Output the (X, Y) coordinate of the center of the cell containing the given text.  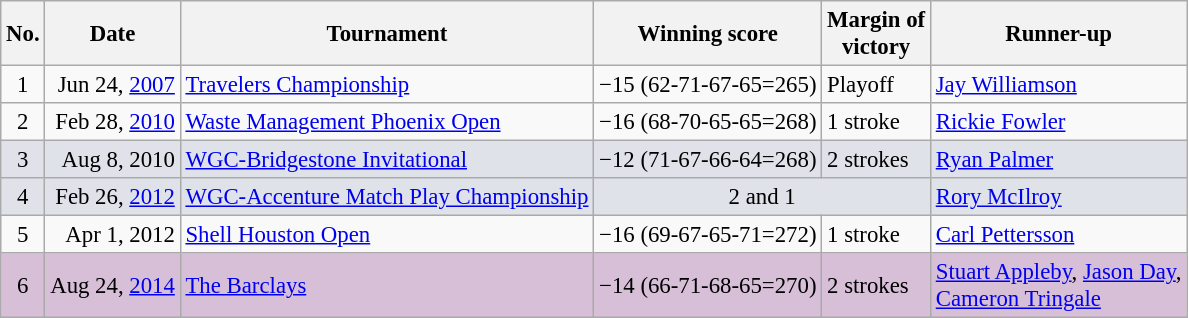
5 (23, 235)
Playoff (876, 85)
Jun 24, 2007 (112, 85)
No. (23, 34)
Travelers Championship (387, 85)
Waste Management Phoenix Open (387, 122)
−15 (62-71-67-65=265) (708, 85)
−16 (68-70-65-65=268) (708, 122)
Ryan Palmer (1058, 160)
−12 (71-67-66-64=268) (708, 160)
Winning score (708, 34)
Aug 8, 2010 (112, 160)
Apr 1, 2012 (112, 235)
3 (23, 160)
Date (112, 34)
Rory McIlroy (1058, 197)
4 (23, 197)
1 (23, 85)
Jay Williamson (1058, 85)
WGC-Accenture Match Play Championship (387, 197)
Tournament (387, 34)
−16 (69-67-65-71=272) (708, 235)
2 (23, 122)
Shell Houston Open (387, 235)
2 strokes (876, 160)
WGC-Bridgestone Invitational (387, 160)
Feb 28, 2010 (112, 122)
Runner-up (1058, 34)
2 and 1 (762, 197)
Carl Pettersson (1058, 235)
Margin ofvictory (876, 34)
Feb 26, 2012 (112, 197)
Rickie Fowler (1058, 122)
